From the cell containing the given text, extract its center point as [X, Y] coordinate. 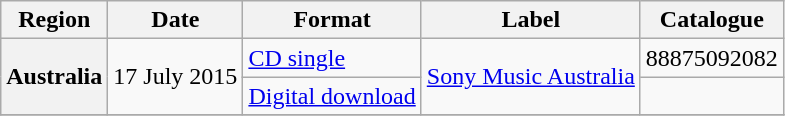
Australia [54, 77]
Label [530, 20]
CD single [332, 58]
Digital download [332, 96]
Date [176, 20]
Sony Music Australia [530, 77]
Catalogue [712, 20]
Format [332, 20]
88875092082 [712, 58]
17 July 2015 [176, 77]
Region [54, 20]
